Determine the [X, Y] coordinate at the center of the cell enclosing the given text.  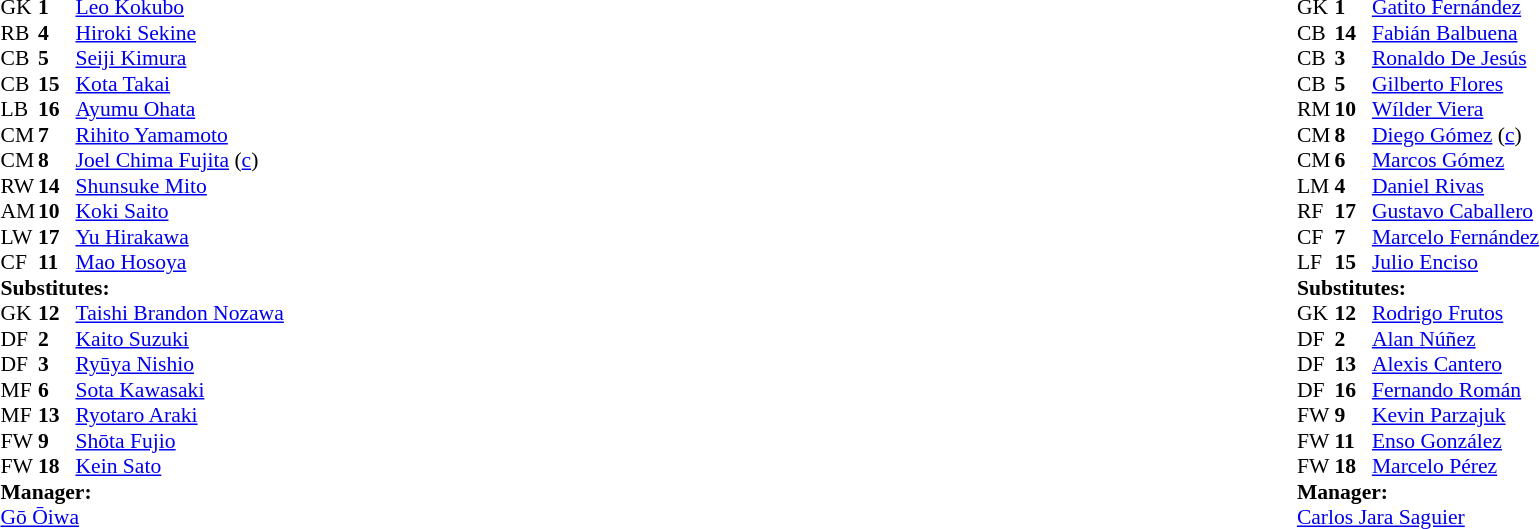
Gilberto Flores [1456, 84]
LM [1316, 186]
Marcos Gómez [1456, 161]
Yu Hirakawa [180, 237]
Kein Sato [180, 467]
LB [19, 109]
Marcelo Fernández [1456, 237]
Taishi Brandon Nozawa [180, 313]
Joel Chima Fujita (c) [180, 161]
Fabián Balbuena [1456, 33]
Alan Núñez [1456, 339]
LF [1316, 263]
Kevin Parzajuk [1456, 415]
Hiroki Sekine [180, 33]
Mao Hosoya [180, 263]
Marcelo Pérez [1456, 467]
Ronaldo De Jesús [1456, 59]
LW [19, 237]
Alexis Cantero [1456, 365]
Kaito Suzuki [180, 339]
Shōta Fujio [180, 441]
Ayumu Ohata [180, 109]
AM [19, 211]
Fernando Román [1456, 390]
Julio Enciso [1456, 263]
Rodrigo Frutos [1456, 313]
Kota Takai [180, 84]
Diego Gómez (c) [1456, 135]
Daniel Rivas [1456, 186]
Seiji Kimura [180, 59]
RM [1316, 109]
Sota Kawasaki [180, 390]
RW [19, 186]
Rihito Yamamoto [180, 135]
Shunsuke Mito [180, 186]
Wílder Viera [1456, 109]
Gustavo Caballero [1456, 211]
RF [1316, 211]
RB [19, 33]
Ryotaro Araki [180, 415]
Enso González [1456, 441]
Koki Saito [180, 211]
Ryūya Nishio [180, 365]
